Extract the [x, y] coordinate from the center of the cell holding the provided text.  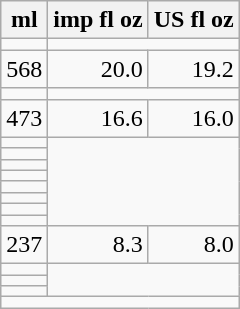
20.0 [98, 69]
237 [24, 245]
16.0 [194, 118]
19.2 [194, 69]
473 [24, 118]
16.6 [98, 118]
568 [24, 69]
ml [24, 20]
US fl oz [194, 20]
imp fl oz [98, 20]
8.0 [194, 245]
8.3 [98, 245]
